Find where the given text appears and provide that cell's center as (X, Y) coordinate. 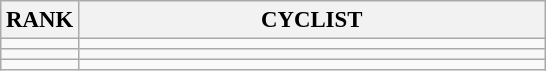
RANK (40, 20)
CYCLIST (312, 20)
